Pinpoint the cell where the given text exists, returning its [X, Y] midpoint coordinate. 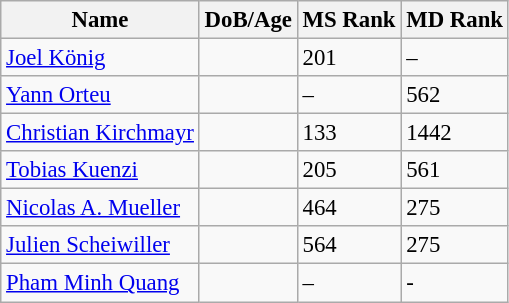
Julien Scheiwiller [100, 245]
MS Rank [349, 20]
Yann Orteu [100, 95]
Pham Minh Quang [100, 283]
DoB/Age [248, 20]
Nicolas A. Mueller [100, 208]
- [454, 283]
205 [349, 170]
564 [349, 245]
133 [349, 133]
201 [349, 58]
562 [454, 95]
464 [349, 208]
Tobias Kuenzi [100, 170]
MD Rank [454, 20]
1442 [454, 133]
Name [100, 20]
Christian Kirchmayr [100, 133]
561 [454, 170]
Joel König [100, 58]
